Return (X, Y) of the center of cell containing provided text 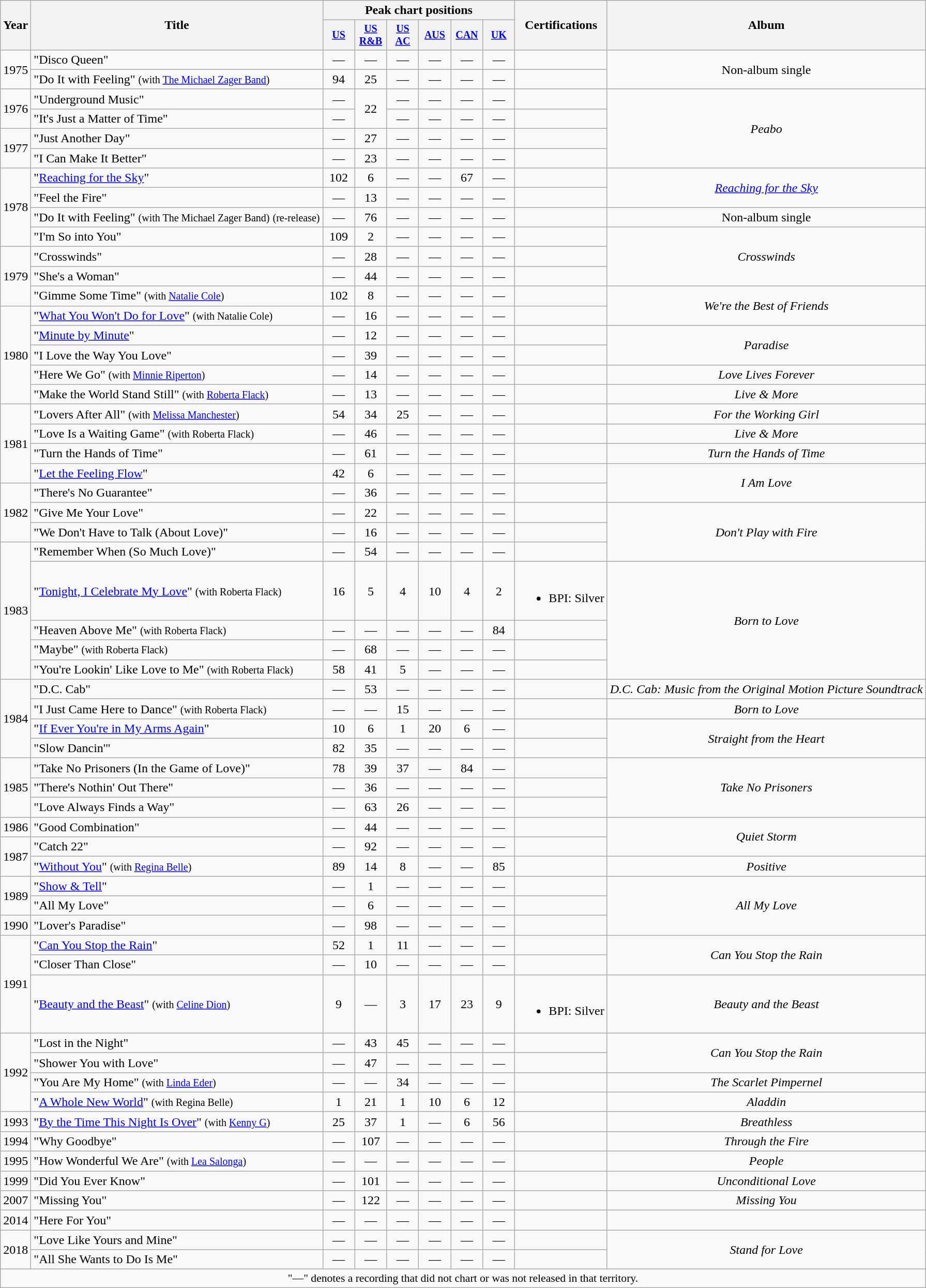
"You Are My Home" (with Linda Eder) (177, 1082)
"There's No Guarantee" (177, 493)
45 (403, 1043)
2018 (16, 1250)
"Lovers After All" (with Melissa Manchester) (177, 414)
"—" denotes a recording that did not chart or was not released in that territory. (463, 1279)
Certifications (561, 25)
Don't Play with Fire (766, 532)
1986 (16, 827)
I Am Love (766, 483)
"We Don't Have to Talk (About Love)" (177, 532)
28 (371, 257)
"Heaven Above Me" (with Roberta Flack) (177, 630)
2007 (16, 1201)
"If Ever You're in My Arms Again" (177, 728)
1982 (16, 513)
"She's a Woman" (177, 276)
AUS (435, 35)
20 (435, 728)
53 (371, 689)
Peak chart positions (419, 10)
61 (371, 454)
56 (499, 1121)
We're the Best of Friends (766, 306)
"Catch 22" (177, 847)
26 (403, 807)
82 (339, 748)
USR&B (371, 35)
Quiet Storm (766, 837)
"Show & Tell" (177, 886)
Positive (766, 866)
3 (403, 1004)
"Lost in the Night" (177, 1043)
46 (371, 433)
Peabo (766, 128)
All My Love (766, 906)
"Take No Prisoners (In the Game of Love)" (177, 768)
Turn the Hands of Time (766, 454)
"It's Just a Matter of Time" (177, 118)
"D.C. Cab" (177, 689)
63 (371, 807)
"I Just Came Here to Dance" (with Roberta Flack) (177, 709)
1977 (16, 148)
1999 (16, 1181)
Crosswinds (766, 257)
43 (371, 1043)
CAN (467, 35)
94 (339, 79)
1978 (16, 207)
"Maybe" (with Roberta Flack) (177, 650)
"Do It with Feeling" (with The Michael Zager Band) (177, 79)
1989 (16, 896)
"Can You Stop the Rain" (177, 945)
D.C. Cab: Music from the Original Motion Picture Soundtrack (766, 689)
Year (16, 25)
17 (435, 1004)
"Love Always Finds a Way" (177, 807)
1983 (16, 610)
"Beauty and the Beast" (with Celine Dion) (177, 1004)
Unconditional Love (766, 1181)
1987 (16, 857)
1990 (16, 925)
"By the Time This Night Is Over" (with Kenny G) (177, 1121)
Beauty and the Beast (766, 1004)
98 (371, 925)
US (339, 35)
"Good Combination" (177, 827)
1976 (16, 109)
Paradise (766, 345)
27 (371, 139)
35 (371, 748)
1975 (16, 69)
Title (177, 25)
"Remember When (So Much Love)" (177, 552)
Take No Prisoners (766, 787)
"Make the World Stand Still" (with Roberta Flack) (177, 394)
"Let the Feeling Flow" (177, 473)
107 (371, 1141)
"Minute by Minute" (177, 335)
"Love Like Yours and Mine" (177, 1240)
"There's Nothin' Out There" (177, 787)
"Missing You" (177, 1201)
"All She Wants to Do Is Me" (177, 1260)
2014 (16, 1220)
"Tonight, I Celebrate My Love" (with Roberta Flack) (177, 591)
Love Lives Forever (766, 375)
101 (371, 1181)
92 (371, 847)
21 (371, 1102)
11 (403, 945)
"Give Me Your Love" (177, 513)
Straight from the Heart (766, 738)
Missing You (766, 1201)
For the Working Girl (766, 414)
People (766, 1161)
1980 (16, 355)
"Without You" (with Regina Belle) (177, 866)
1992 (16, 1072)
41 (371, 669)
Breathless (766, 1121)
58 (339, 669)
"I'm So into You" (177, 237)
68 (371, 650)
"Do It with Feeling" (with The Michael Zager Band) (re-release) (177, 217)
UK (499, 35)
"Here For You" (177, 1220)
47 (371, 1062)
109 (339, 237)
"Love Is a Waiting Game" (with Roberta Flack) (177, 433)
78 (339, 768)
"Turn the Hands of Time" (177, 454)
122 (371, 1201)
"How Wonderful We Are" (with Lea Salonga) (177, 1161)
Through the Fire (766, 1141)
"What You Won't Do for Love" (with Natalie Cole) (177, 316)
85 (499, 866)
"Slow Dancin'" (177, 748)
1979 (16, 276)
"Closer Than Close" (177, 965)
"Shower You with Love" (177, 1062)
"I Can Make It Better" (177, 158)
"You're Lookin' Like Love to Me" (with Roberta Flack) (177, 669)
"Feel the Fire" (177, 198)
1993 (16, 1121)
1981 (16, 443)
"Here We Go" (with Minnie Riperton) (177, 375)
"Just Another Day" (177, 139)
15 (403, 709)
"Gimme Some Time" (with Natalie Cole) (177, 296)
67 (467, 178)
1985 (16, 787)
"Reaching for the Sky" (177, 178)
76 (371, 217)
Aladdin (766, 1102)
"I Love the Way You Love" (177, 355)
"Did You Ever Know" (177, 1181)
89 (339, 866)
1991 (16, 984)
1984 (16, 718)
"All My Love" (177, 906)
Reaching for the Sky (766, 188)
Album (766, 25)
USAC (403, 35)
1995 (16, 1161)
The Scarlet Pimpernel (766, 1082)
"Underground Music" (177, 99)
"A Whole New World" (with Regina Belle) (177, 1102)
Stand for Love (766, 1250)
52 (339, 945)
"Why Goodbye" (177, 1141)
"Lover's Paradise" (177, 925)
"Disco Queen" (177, 59)
1994 (16, 1141)
"Crosswinds" (177, 257)
42 (339, 473)
